Return the (X, Y) coordinate for the center point of the cell that contains the specified text.  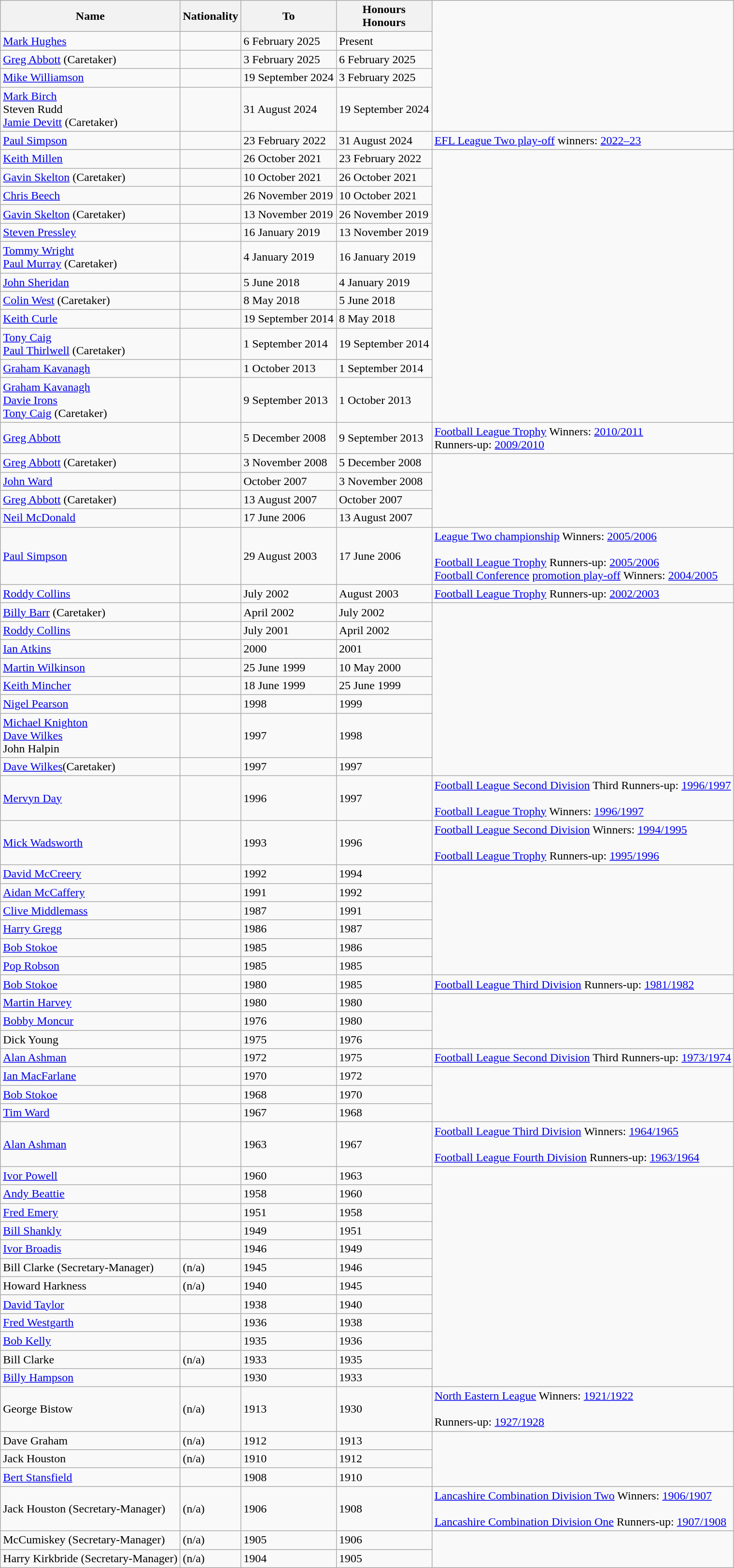
Keith Millen (90, 159)
John Sheridan (90, 282)
Neil McDonald (90, 518)
Football League Second Division Third Runners-up: 1973/1974 (582, 1058)
Pop Robson (90, 966)
Howard Harkness (90, 1286)
McCumiskey (Secretary-Manager) (90, 1540)
Lancashire Combination Division Two Winners: 1906/1907 Lancashire Combination Division One Runners-up: 1907/1908 (582, 1509)
1993 (289, 843)
North Eastern League Winners: 1921/1922Runners-up: 1927/1928 (582, 1409)
Nationality (211, 16)
Ivor Powell (90, 1176)
Graham KavanaghDavie IronsTony Caig (Caretaker) (90, 400)
Clive Middlemass (90, 911)
David McCreery (90, 874)
Mervyn Day (90, 798)
Andy Beattie (90, 1194)
Tim Ward (90, 1113)
Bill Clarke (90, 1360)
1904 (289, 1558)
Billy Hampson (90, 1378)
Chris Beech (90, 195)
HonoursHonours (384, 16)
George Bistow (90, 1409)
Aidan McCaffery (90, 892)
Dave Wilkes(Caretaker) (90, 767)
Fred Emery (90, 1212)
Nigel Pearson (90, 704)
Martin Wilkinson (90, 667)
1999 (384, 704)
Jack Houston (90, 1459)
Mark BirchSteven RuddJamie Devitt (Caretaker) (90, 109)
David Taylor (90, 1304)
1994 (384, 874)
Ian Atkins (90, 649)
Present (384, 41)
Keith Curle (90, 319)
July 2001 (289, 630)
Tommy WrightPaul Murray (Caretaker) (90, 257)
Harry Gregg (90, 929)
18 June 1999 (289, 686)
Football League Second Division Winners: 1994/1995Football League Trophy Runners-up: 1995/1996 (582, 843)
Ian MacFarlane (90, 1076)
Tony CaigPaul Thirlwell (Caretaker) (90, 344)
2001 (384, 649)
August 2003 (384, 594)
Martin Harvey (90, 1002)
Football League Second Division Third Runners-up: 1996/1997Football League Trophy Winners: 1996/1997 (582, 798)
Mark Hughes (90, 41)
Dave Graham (90, 1441)
2000 (289, 649)
To (289, 16)
29 August 2003 (289, 556)
Greg Abbott (90, 438)
Bert Stansfield (90, 1477)
Football League Trophy Runners-up: 2002/2003 (582, 594)
Dick Young (90, 1039)
EFL League Two play-off winners: 2022–23 (582, 140)
Ivor Broadis (90, 1249)
10 May 2000 (384, 667)
Mike Williamson (90, 78)
Colin West (Caretaker) (90, 301)
Harry Kirkbride (Secretary-Manager) (90, 1558)
Keith Mincher (90, 686)
Bob Kelly (90, 1341)
Steven Pressley (90, 232)
League Two championship Winners: 2005/2006Football League Trophy Runners-up: 2005/2006 Football Conference promotion play-off Winners: 2004/2005 (582, 556)
Fred Westgarth (90, 1322)
John Ward (90, 481)
Michael KnightonDave WilkesJohn Halpin (90, 735)
Billy Barr (Caretaker) (90, 612)
Jack Houston (Secretary-Manager) (90, 1509)
Bobby Moncur (90, 1021)
Name (90, 16)
Graham Kavanagh (90, 369)
Bill Clarke (Secretary-Manager) (90, 1267)
Football League Third Division Runners-up: 1981/1982 (582, 984)
Football League Third Division Winners: 1964/1965Football League Fourth Division Runners-up: 1963/1964 (582, 1144)
Mick Wadsworth (90, 843)
Football League Trophy Winners: 2010/2011Runners-up: 2009/2010 (582, 438)
Bill Shankly (90, 1231)
